Output the (X, Y) coordinate of the center of the cell containing the given text.  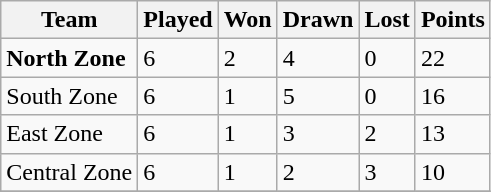
Drawn (318, 20)
Lost (387, 20)
22 (452, 58)
North Zone (70, 58)
5 (318, 96)
Points (452, 20)
South Zone (70, 96)
10 (452, 172)
Played (178, 20)
Team (70, 20)
13 (452, 134)
4 (318, 58)
16 (452, 96)
East Zone (70, 134)
Won (248, 20)
Central Zone (70, 172)
